For the text-containing cell, return its midpoint in (X, Y) coordinate format. 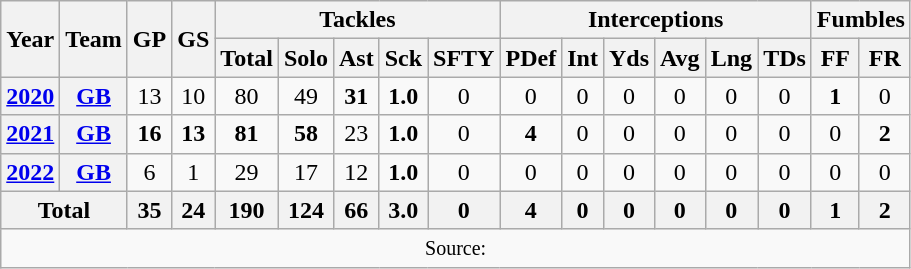
Team (94, 39)
Sck (403, 58)
Int (583, 58)
2020 (30, 96)
35 (149, 210)
Fumbles (860, 20)
3.0 (403, 210)
GS (194, 39)
6 (149, 172)
58 (306, 134)
31 (356, 96)
Avg (680, 58)
2021 (30, 134)
Year (30, 39)
24 (194, 210)
Yds (628, 58)
10 (194, 96)
Ast (356, 58)
81 (247, 134)
TDs (785, 58)
2022 (30, 172)
49 (306, 96)
190 (247, 210)
29 (247, 172)
124 (306, 210)
16 (149, 134)
Solo (306, 58)
23 (356, 134)
GP (149, 39)
66 (356, 210)
17 (306, 172)
Lng (731, 58)
Source: (456, 248)
PDef (531, 58)
Tackles (358, 20)
80 (247, 96)
12 (356, 172)
FR (884, 58)
Interceptions (656, 20)
FF (835, 58)
SFTY (464, 58)
